Provide the (x, y) coordinate of the cell's center where the given text is located.  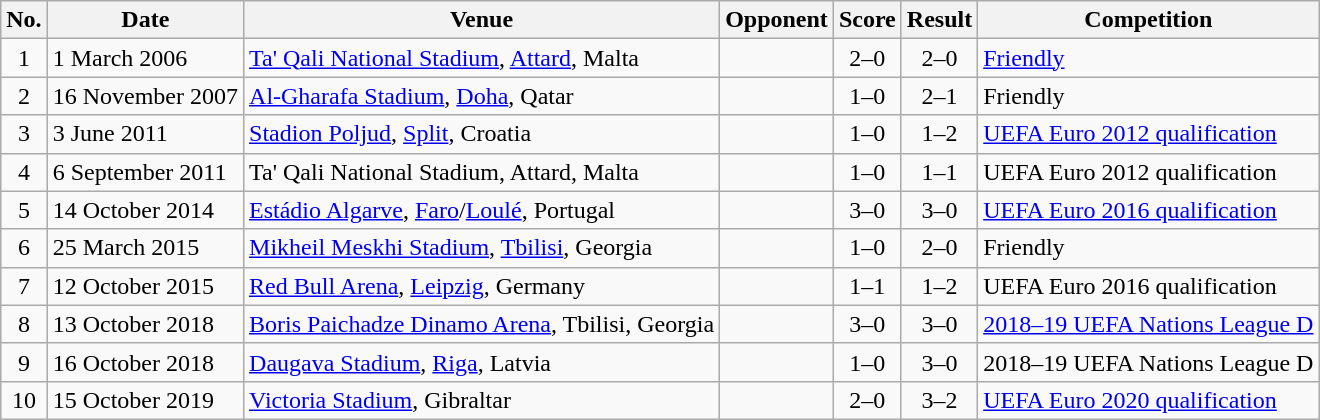
15 October 2019 (145, 400)
6 September 2011 (145, 172)
Stadion Poljud, Split, Croatia (482, 134)
1 March 2006 (145, 58)
Red Bull Arena, Leipzig, Germany (482, 286)
Estádio Algarve, Faro/Loulé, Portugal (482, 210)
10 (24, 400)
2 (24, 96)
8 (24, 324)
Date (145, 20)
Score (867, 20)
Victoria Stadium, Gibraltar (482, 400)
Daugava Stadium, Riga, Latvia (482, 362)
14 October 2014 (145, 210)
Al-Gharafa Stadium, Doha, Qatar (482, 96)
3–2 (939, 400)
5 (24, 210)
3 (24, 134)
25 March 2015 (145, 248)
Result (939, 20)
Mikheil Meskhi Stadium, Tbilisi, Georgia (482, 248)
16 November 2007 (145, 96)
3 June 2011 (145, 134)
12 October 2015 (145, 286)
Venue (482, 20)
Opponent (777, 20)
UEFA Euro 2020 qualification (1148, 400)
Competition (1148, 20)
16 October 2018 (145, 362)
4 (24, 172)
6 (24, 248)
Boris Paichadze Dinamo Arena, Tbilisi, Georgia (482, 324)
2–1 (939, 96)
9 (24, 362)
No. (24, 20)
7 (24, 286)
1 (24, 58)
13 October 2018 (145, 324)
